Extract the (x, y) coordinate from the center of the cell holding the provided text.  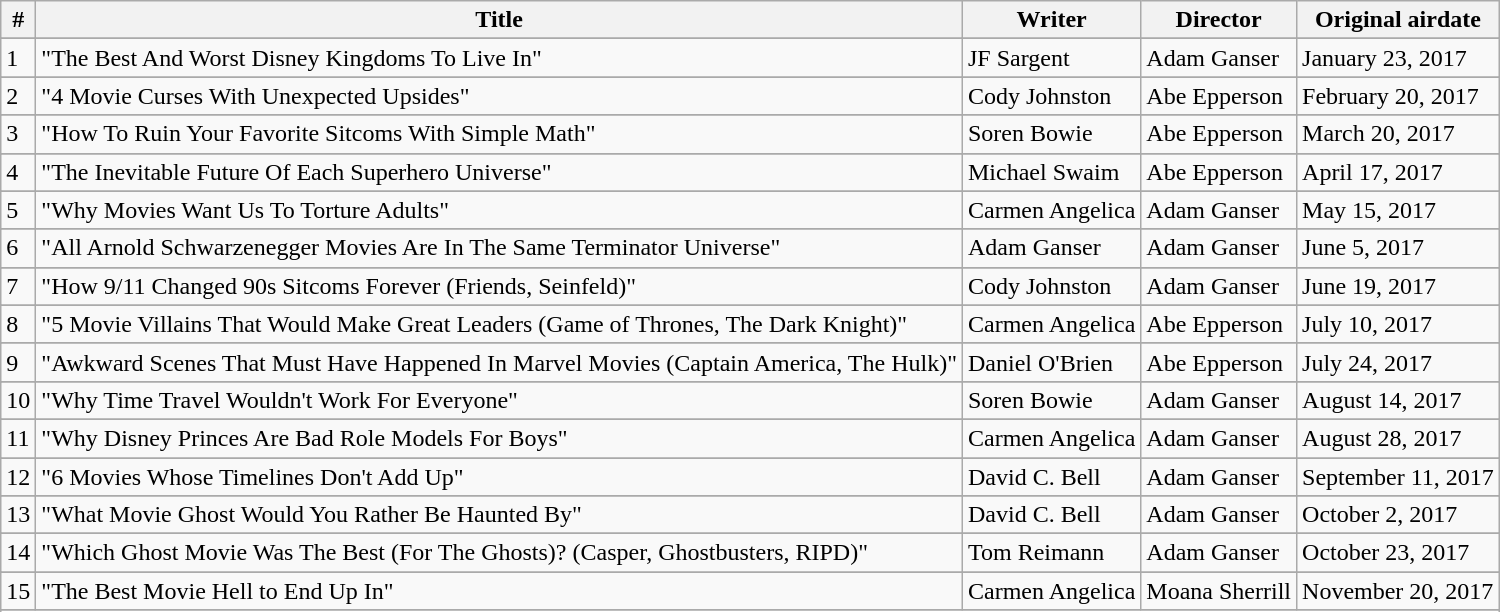
Director (1219, 20)
13 (18, 515)
May 15, 2017 (1398, 210)
"How 9/11 Changed 90s Sitcoms Forever (Friends, Seinfeld)" (500, 286)
Daniel O'Brien (1051, 362)
10 (18, 400)
2 (18, 96)
July 10, 2017 (1398, 324)
"What Movie Ghost Would You Rather Be Haunted By" (500, 515)
"The Best Movie Hell to End Up In" (500, 591)
14 (18, 553)
"5 Movie Villains That Would Make Great Leaders (Game of Thrones, The Dark Knight)" (500, 324)
July 24, 2017 (1398, 362)
JF Sargent (1051, 58)
October 23, 2017 (1398, 553)
"4 Movie Curses With Unexpected Upsides" (500, 96)
October 2, 2017 (1398, 515)
September 11, 2017 (1398, 477)
"How To Ruin Your Favorite Sitcoms With Simple Math" (500, 134)
11 (18, 438)
Writer (1051, 20)
Tom Reimann (1051, 553)
March 20, 2017 (1398, 134)
12 (18, 477)
Michael Swaim (1051, 172)
"The Inevitable Future Of Each Superhero Universe" (500, 172)
# (18, 20)
"All Arnold Schwarzenegger Movies Are In The Same Terminator Universe" (500, 248)
"The Best And Worst Disney Kingdoms To Live In" (500, 58)
November 20, 2017 (1398, 591)
1 (18, 58)
June 19, 2017 (1398, 286)
9 (18, 362)
February 20, 2017 (1398, 96)
"Awkward Scenes That Must Have Happened In Marvel Movies (Captain America, The Hulk)" (500, 362)
"Why Time Travel Wouldn't Work For Everyone" (500, 400)
Original airdate (1398, 20)
August 28, 2017 (1398, 438)
Title (500, 20)
15 (18, 591)
April 17, 2017 (1398, 172)
"Which Ghost Movie Was The Best (For The Ghosts)? (Casper, Ghostbusters, RIPD)" (500, 553)
"6 Movies Whose Timelines Don't Add Up" (500, 477)
Moana Sherrill (1219, 591)
June 5, 2017 (1398, 248)
"Why Movies Want Us To Torture Adults" (500, 210)
8 (18, 324)
5 (18, 210)
7 (18, 286)
3 (18, 134)
August 14, 2017 (1398, 400)
6 (18, 248)
January 23, 2017 (1398, 58)
"Why Disney Princes Are Bad Role Models For Boys" (500, 438)
4 (18, 172)
